Pinpoint the cell where the given text exists, returning its [X, Y] midpoint coordinate. 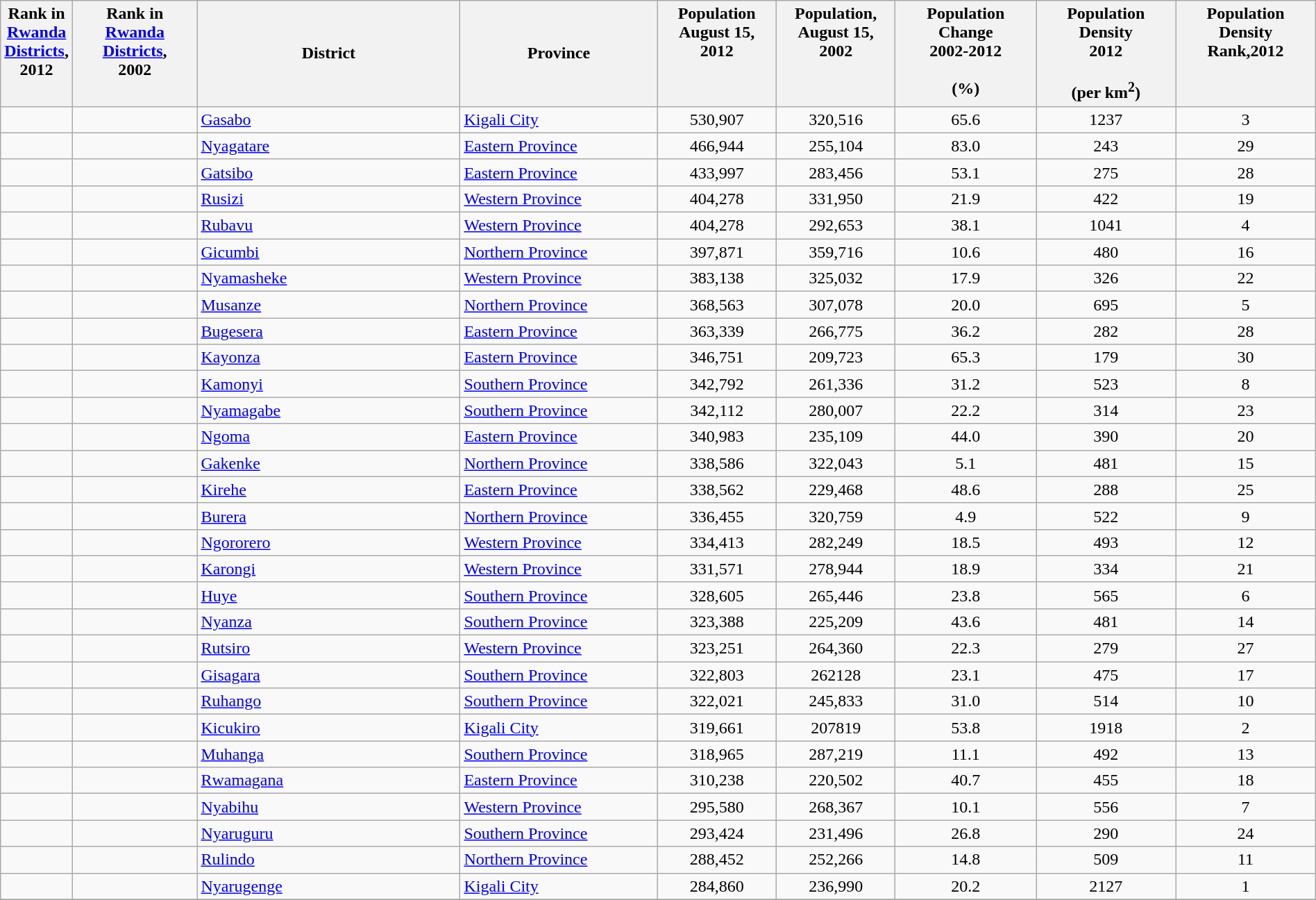
44.0 [966, 437]
31.0 [966, 701]
383,138 [716, 278]
Gicumbi [329, 252]
322,043 [836, 463]
Rutsiro [329, 649]
14 [1245, 622]
282 [1106, 331]
252,266 [836, 860]
Ruhango [329, 701]
14.8 [966, 860]
231,496 [836, 833]
338,562 [716, 490]
17.9 [966, 278]
Bugesera [329, 331]
368,563 [716, 305]
65.3 [966, 358]
7 [1245, 807]
Nyagatare [329, 146]
310,238 [716, 781]
492 [1106, 754]
342,112 [716, 410]
282,249 [836, 542]
326 [1106, 278]
Rwamagana [329, 781]
2 [1245, 728]
266,775 [836, 331]
20.2 [966, 886]
295,580 [716, 807]
Rank in Rwanda Districts,2002 [135, 54]
22 [1245, 278]
Karongi [329, 569]
397,871 [716, 252]
509 [1106, 860]
10 [1245, 701]
288 [1106, 490]
493 [1106, 542]
466,944 [716, 146]
336,455 [716, 516]
36.2 [966, 331]
229,468 [836, 490]
18.9 [966, 569]
280,007 [836, 410]
243 [1106, 146]
334,413 [716, 542]
5 [1245, 305]
220,502 [836, 781]
Population Density Rank,2012 [1245, 54]
31.2 [966, 384]
17 [1245, 675]
19 [1245, 199]
4.9 [966, 516]
9 [1245, 516]
236,990 [836, 886]
279 [1106, 649]
340,983 [716, 437]
522 [1106, 516]
342,792 [716, 384]
480 [1106, 252]
5.1 [966, 463]
338,586 [716, 463]
15 [1245, 463]
23.8 [966, 595]
40.7 [966, 781]
325,032 [836, 278]
255,104 [836, 146]
11 [1245, 860]
556 [1106, 807]
695 [1106, 305]
290 [1106, 833]
27 [1245, 649]
Rank inRwanda Districts, 2012 [37, 54]
Burera [329, 516]
346,751 [716, 358]
293,424 [716, 833]
323,251 [716, 649]
Population Change 2002-2012 (%) [966, 54]
53.8 [966, 728]
2127 [1106, 886]
565 [1106, 595]
209,723 [836, 358]
District [329, 54]
Musanze [329, 305]
322,803 [716, 675]
334 [1106, 569]
523 [1106, 384]
Gisagara [329, 675]
29 [1245, 146]
11.1 [966, 754]
320,759 [836, 516]
Population, August 15, 2002 [836, 54]
287,219 [836, 754]
264,360 [836, 649]
322,021 [716, 701]
Rulindo [329, 860]
12 [1245, 542]
390 [1106, 437]
21.9 [966, 199]
Rubavu [329, 226]
20 [1245, 437]
261,336 [836, 384]
Ngoma [329, 437]
245,833 [836, 701]
278,944 [836, 569]
433,997 [716, 172]
530,907 [716, 119]
26.8 [966, 833]
48.6 [966, 490]
23 [1245, 410]
24 [1245, 833]
16 [1245, 252]
1041 [1106, 226]
225,209 [836, 622]
475 [1106, 675]
331,950 [836, 199]
331,571 [716, 569]
6 [1245, 595]
1918 [1106, 728]
Population August 15, 2012 [716, 54]
43.6 [966, 622]
262128 [836, 675]
Gatsibo [329, 172]
Nyamagabe [329, 410]
235,109 [836, 437]
323,388 [716, 622]
268,367 [836, 807]
Province [559, 54]
359,716 [836, 252]
328,605 [716, 595]
207819 [836, 728]
Kicukiro [329, 728]
265,446 [836, 595]
22.3 [966, 649]
179 [1106, 358]
320,516 [836, 119]
20.0 [966, 305]
4 [1245, 226]
Ngororero [329, 542]
25 [1245, 490]
10.6 [966, 252]
363,339 [716, 331]
Nyanza [329, 622]
38.1 [966, 226]
Population Density 2012 (per km2) [1106, 54]
22.2 [966, 410]
53.1 [966, 172]
30 [1245, 358]
319,661 [716, 728]
21 [1245, 569]
10.1 [966, 807]
Huye [329, 595]
422 [1106, 199]
455 [1106, 781]
83.0 [966, 146]
65.6 [966, 119]
Nyamasheke [329, 278]
314 [1106, 410]
292,653 [836, 226]
Kirehe [329, 490]
307,078 [836, 305]
Kamonyi [329, 384]
288,452 [716, 860]
Rusizi [329, 199]
Muhanga [329, 754]
514 [1106, 701]
Gakenke [329, 463]
318,965 [716, 754]
283,456 [836, 172]
275 [1106, 172]
Kayonza [329, 358]
3 [1245, 119]
13 [1245, 754]
8 [1245, 384]
18 [1245, 781]
1 [1245, 886]
1237 [1106, 119]
Nyarugenge [329, 886]
Nyabihu [329, 807]
284,860 [716, 886]
Gasabo [329, 119]
18.5 [966, 542]
Nyaruguru [329, 833]
23.1 [966, 675]
